Return the (x, y) coordinate for the center point of the cell that contains the specified text.  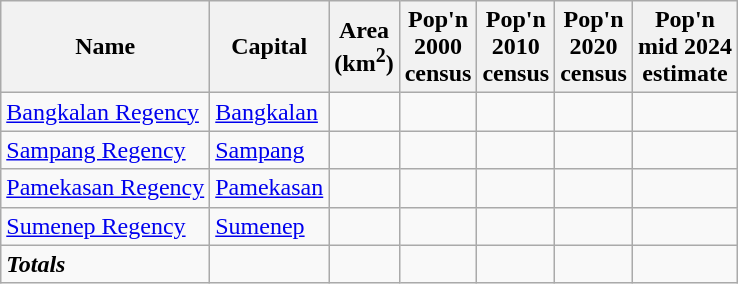
Sumenep (270, 226)
Capital (270, 47)
Pamekasan (270, 188)
Name (106, 47)
Pop'n mid 2024 estimate (684, 47)
Bangkalan Regency (106, 112)
Totals (106, 264)
Sampang Regency (106, 150)
Pop'n 2000census (438, 47)
Area(km2) (364, 47)
Sampang (270, 150)
Sumenep Regency (106, 226)
Pamekasan Regency (106, 188)
Bangkalan (270, 112)
Pop'n 2010census (516, 47)
Pop'n 2020census (594, 47)
